Return (X, Y) of the center of cell containing provided text 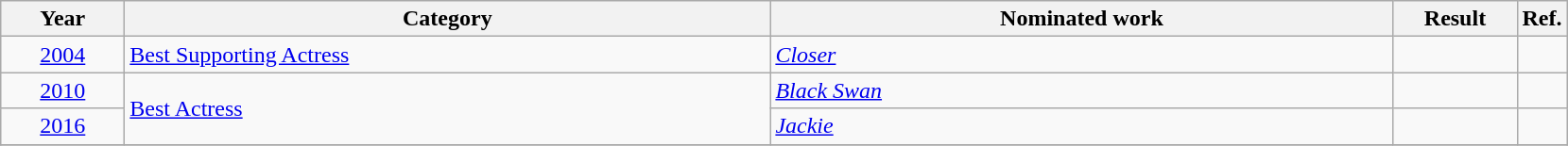
2004 (62, 55)
Ref. (1542, 19)
Closer (1081, 55)
Category (448, 19)
Jackie (1081, 126)
Black Swan (1081, 90)
2016 (62, 126)
Year (62, 19)
Result (1456, 19)
2010 (62, 90)
Best Supporting Actress (448, 55)
Nominated work (1081, 19)
Best Actress (448, 108)
